Find where the given text appears and provide that cell's center as (x, y) coordinate. 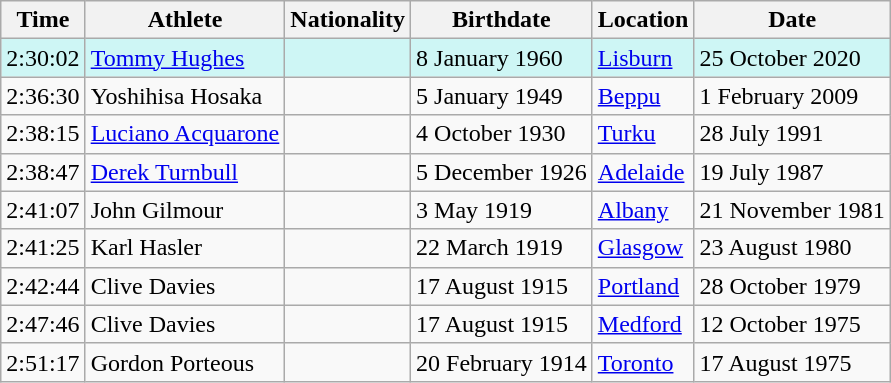
19 July 1987 (792, 172)
2:51:17 (43, 362)
Derek Turnbull (185, 172)
28 July 1991 (792, 134)
2:38:15 (43, 134)
2:47:46 (43, 324)
Time (43, 20)
21 November 1981 (792, 210)
2:42:44 (43, 286)
22 March 1919 (502, 248)
Lisburn (643, 58)
3 May 1919 (502, 210)
4 October 1930 (502, 134)
Date (792, 20)
Athlete (185, 20)
23 August 1980 (792, 248)
2:41:07 (43, 210)
Gordon Porteous (185, 362)
Glasgow (643, 248)
Turku (643, 134)
2:38:47 (43, 172)
17 August 1975 (792, 362)
Beppu (643, 96)
Birthdate (502, 20)
12 October 1975 (792, 324)
1 February 2009 (792, 96)
Albany (643, 210)
2:36:30 (43, 96)
Location (643, 20)
5 January 1949 (502, 96)
Nationality (348, 20)
28 October 1979 (792, 286)
Adelaide (643, 172)
Luciano Acquarone (185, 134)
Toronto (643, 362)
25 October 2020 (792, 58)
5 December 1926 (502, 172)
2:30:02 (43, 58)
20 February 1914 (502, 362)
2:41:25 (43, 248)
8 January 1960 (502, 58)
Yoshihisa Hosaka (185, 96)
Portland (643, 286)
John Gilmour (185, 210)
Karl Hasler (185, 248)
Tommy Hughes (185, 58)
Medford (643, 324)
